For the text-containing cell, return its midpoint in (x, y) coordinate format. 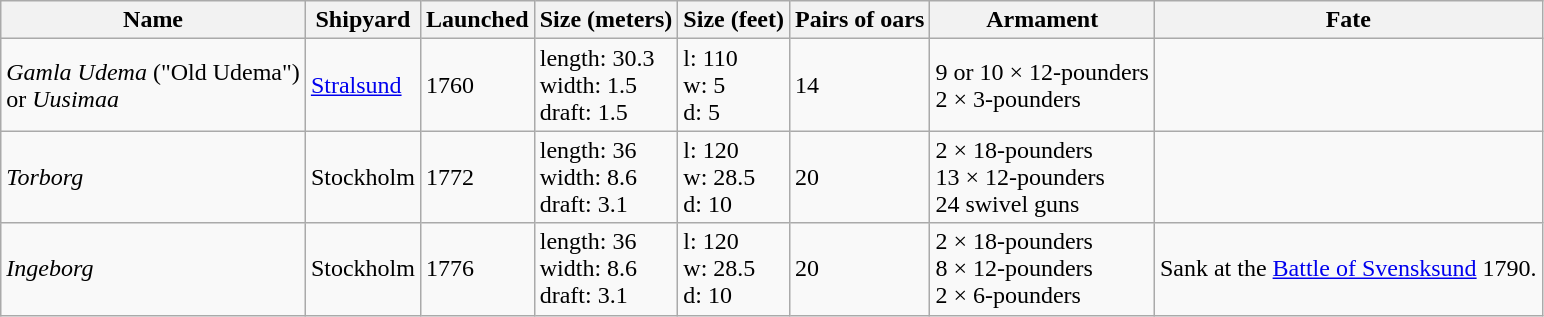
Gamla Udema ("Old Udema")or Uusimaa (154, 85)
1772 (477, 177)
Size (meters) (606, 20)
Launched (477, 20)
Torborg (154, 177)
Armament (1042, 20)
Name (154, 20)
Size (feet) (734, 20)
l: 110w: 5d: 5 (734, 85)
Pairs of oars (859, 20)
2 × 18-pounders13 × 12-pounders24 swivel guns (1042, 177)
1776 (477, 269)
14 (859, 85)
Sank at the Battle of Svensksund 1790. (1348, 269)
Ingeborg (154, 269)
1760 (477, 85)
length: 30.3width: 1.5draft: 1.5 (606, 85)
2 × 18-pounders8 × 12-pounders2 × 6-pounders (1042, 269)
9 or 10 × 12-pounders2 × 3-pounders (1042, 85)
Fate (1348, 20)
Shipyard (362, 20)
Stralsund (362, 85)
